Locate the cell with the specified text and output its (x, y) center coordinate. 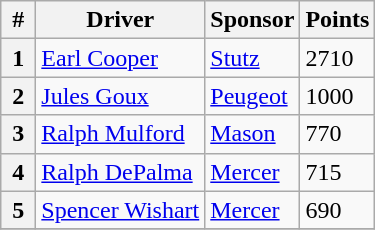
3 (18, 134)
Driver (120, 20)
Ralph DePalma (120, 172)
715 (338, 172)
Ralph Mulford (120, 134)
2 (18, 96)
5 (18, 210)
2710 (338, 58)
1000 (338, 96)
Stutz (252, 58)
770 (338, 134)
4 (18, 172)
Jules Goux (120, 96)
Spencer Wishart (120, 210)
1 (18, 58)
690 (338, 210)
Peugeot (252, 96)
Points (338, 20)
Mason (252, 134)
# (18, 20)
Sponsor (252, 20)
Earl Cooper (120, 58)
